Find where the given text appears and provide that cell's center as (x, y) coordinate. 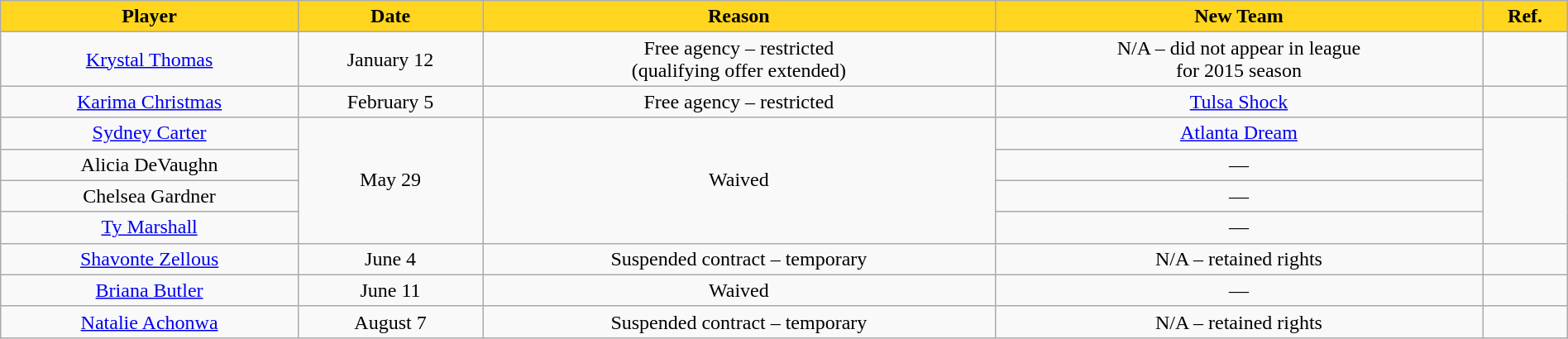
Sydney Carter (150, 133)
Briana Butler (150, 290)
Free agency – restricted (739, 102)
January 12 (390, 60)
Reason (739, 17)
February 5 (390, 102)
Player (150, 17)
N/A – did not appear in leaguefor 2015 season (1239, 60)
Natalie Achonwa (150, 322)
June 11 (390, 290)
Ref. (1525, 17)
Free agency – restricted(qualifying offer extended) (739, 60)
June 4 (390, 259)
New Team (1239, 17)
August 7 (390, 322)
Chelsea Gardner (150, 196)
Atlanta Dream (1239, 133)
Tulsa Shock (1239, 102)
Krystal Thomas (150, 60)
Karima Christmas (150, 102)
May 29 (390, 180)
Alicia DeVaughn (150, 165)
Ty Marshall (150, 227)
Date (390, 17)
Shavonte Zellous (150, 259)
